Extract the (x, y) coordinate from the center of the cell holding the provided text.  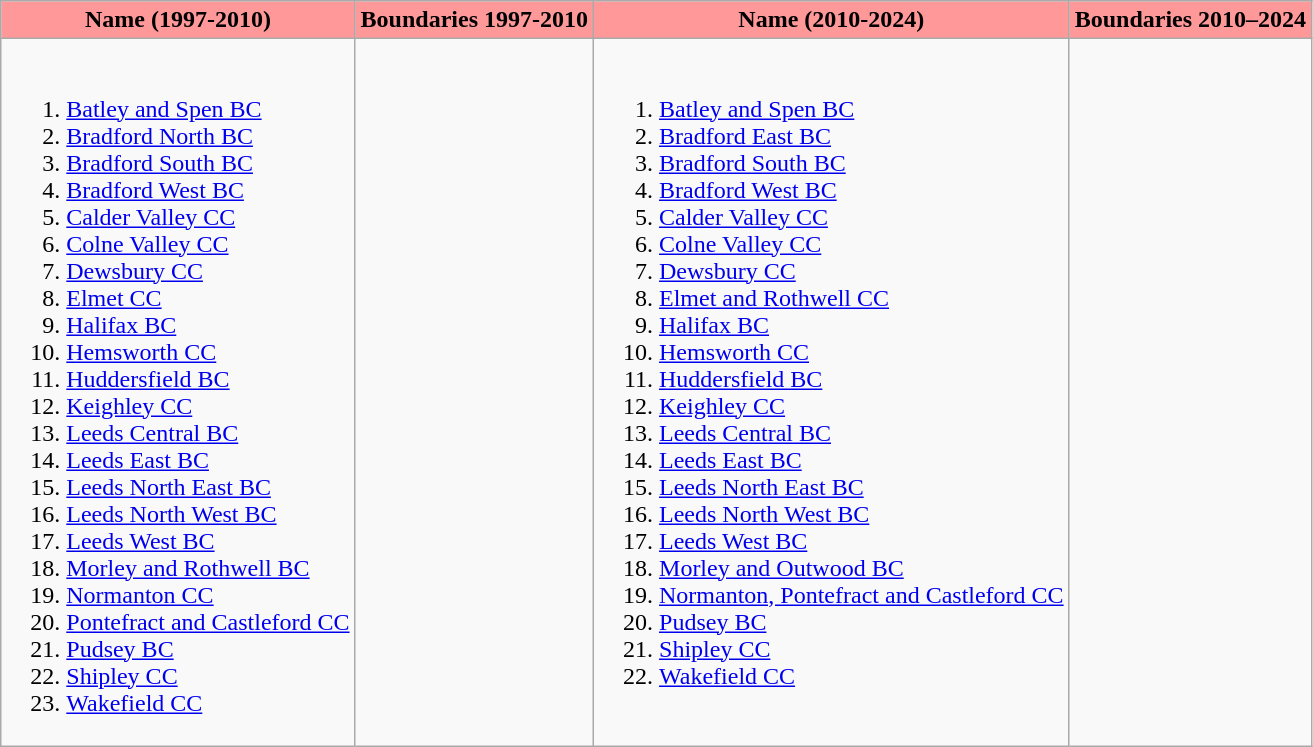
Boundaries 2010–2024 (1190, 20)
Name (2010-2024) (832, 20)
Name (1997-2010) (178, 20)
Boundaries 1997-2010 (474, 20)
